Locate the cell with the specified text and output its [X, Y] center coordinate. 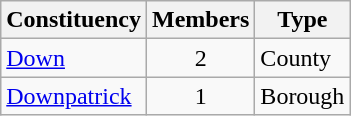
1 [200, 96]
Type [302, 20]
County [302, 58]
Down [74, 58]
Borough [302, 96]
2 [200, 58]
Constituency [74, 20]
Members [200, 20]
Downpatrick [74, 96]
